Return the (x, y) coordinate for the center point of the cell that contains the specified text.  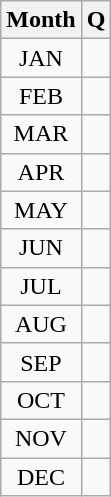
APR (41, 172)
FEB (41, 96)
Q (96, 20)
MAY (41, 210)
MAR (41, 134)
SEP (41, 362)
JAN (41, 58)
DEC (41, 477)
AUG (41, 324)
JUL (41, 286)
OCT (41, 400)
JUN (41, 248)
Month (41, 20)
NOV (41, 438)
